Return the [x, y] coordinate for the center point of the cell that contains the specified text.  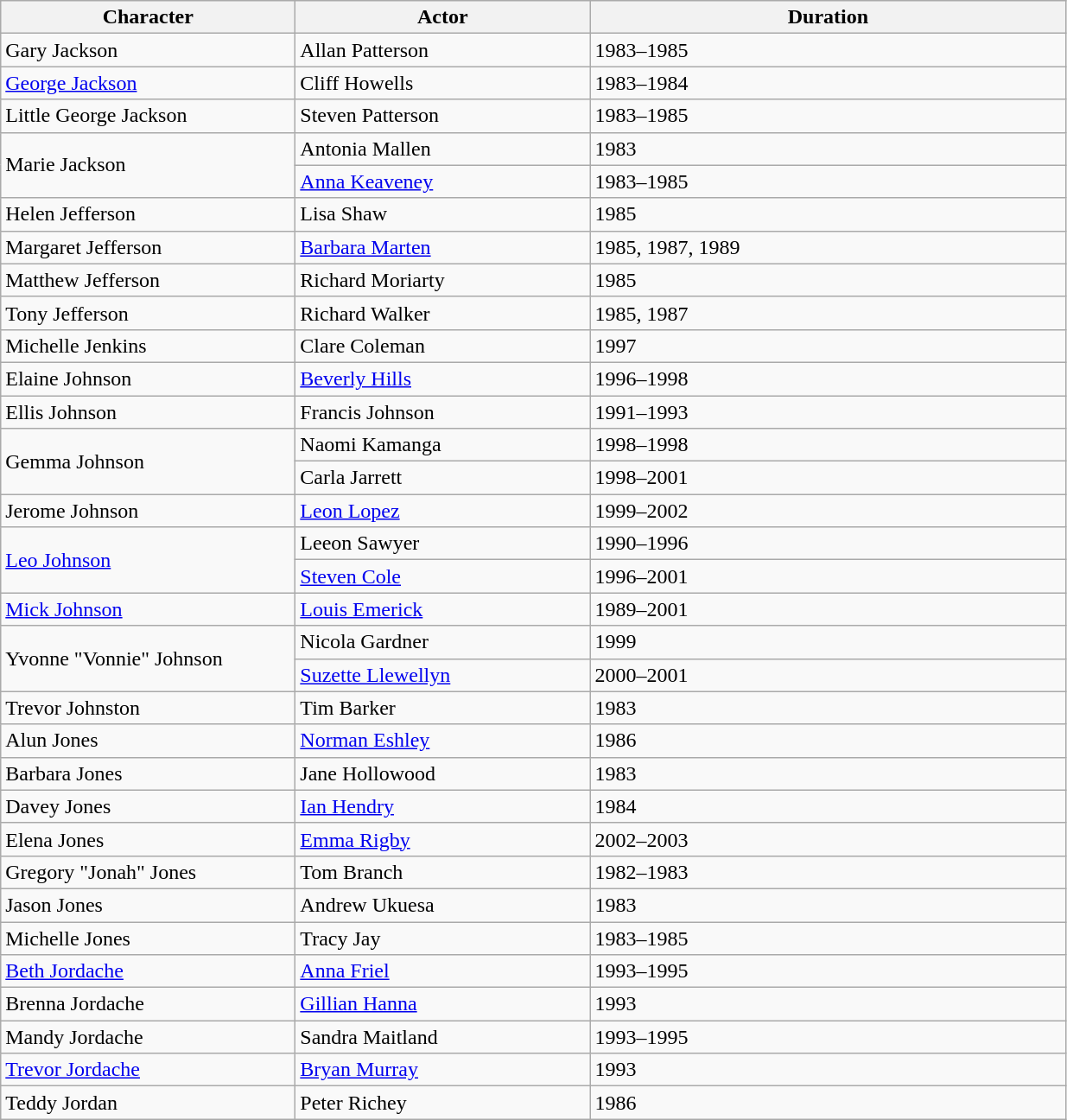
Michelle Jenkins [149, 346]
Bryan Murray [442, 1070]
Margaret Jefferson [149, 247]
Matthew Jefferson [149, 280]
Brenna Jordache [149, 1004]
Mick Johnson [149, 609]
1985, 1987, 1989 [828, 247]
Naomi Kamanga [442, 445]
Tracy Jay [442, 938]
Jerome Johnson [149, 511]
1982–1983 [828, 872]
Andrew Ukuesa [442, 905]
Antonia Mallen [442, 149]
1999–2002 [828, 511]
Tim Barker [442, 708]
Carla Jarrett [442, 478]
Anna Keaveney [442, 181]
Jason Jones [149, 905]
1996–1998 [828, 379]
Trevor Jordache [149, 1070]
1997 [828, 346]
Jane Hollowood [442, 773]
Mandy Jordache [149, 1037]
Michelle Jones [149, 938]
Yvonne "Vonnie" Johnson [149, 659]
Peter Richey [442, 1103]
Louis Emerick [442, 609]
Allan Patterson [442, 50]
Sandra Maitland [442, 1037]
Richard Moriarty [442, 280]
Teddy Jordan [149, 1103]
Francis Johnson [442, 412]
Clare Coleman [442, 346]
Leeon Sawyer [442, 544]
Gemma Johnson [149, 461]
Ellis Johnson [149, 412]
Ian Hendry [442, 806]
Trevor Johnston [149, 708]
Gregory "Jonah" Jones [149, 872]
1985, 1987 [828, 313]
Alun Jones [149, 741]
Norman Eshley [442, 741]
1998–2001 [828, 478]
Marie Jackson [149, 165]
Emma Rigby [442, 839]
Cliff Howells [442, 83]
Barbara Jones [149, 773]
1983–1984 [828, 83]
2002–2003 [828, 839]
Richard Walker [442, 313]
George Jackson [149, 83]
Nicola Gardner [442, 642]
Lisa Shaw [442, 214]
Anna Friel [442, 971]
Helen Jefferson [149, 214]
Duration [828, 17]
Character [149, 17]
1996–2001 [828, 576]
Suzette Llewellyn [442, 675]
Steven Cole [442, 576]
1989–2001 [828, 609]
Davey Jones [149, 806]
Little George Jackson [149, 116]
Gillian Hanna [442, 1004]
Barbara Marten [442, 247]
2000–2001 [828, 675]
1999 [828, 642]
Elaine Johnson [149, 379]
Leo Johnson [149, 560]
Steven Patterson [442, 116]
1990–1996 [828, 544]
Tom Branch [442, 872]
Leon Lopez [442, 511]
1991–1993 [828, 412]
Beth Jordache [149, 971]
1998–1998 [828, 445]
Tony Jefferson [149, 313]
Beverly Hills [442, 379]
Gary Jackson [149, 50]
1984 [828, 806]
Actor [442, 17]
Elena Jones [149, 839]
